Return [X, Y] of the center of cell containing provided text 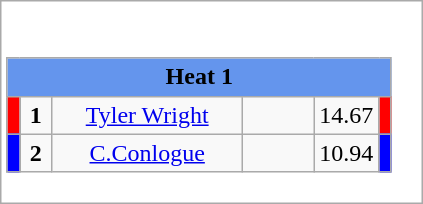
2 [36, 153]
C.Conlogue [148, 153]
Heat 1 1 Tyler Wright 14.67 2 C.Conlogue 10.94 [212, 102]
Tyler Wright [148, 115]
10.94 [346, 153]
Heat 1 [199, 77]
14.67 [346, 115]
1 [36, 115]
